Extract the [X, Y] coordinate from the center of the cell holding the provided text.  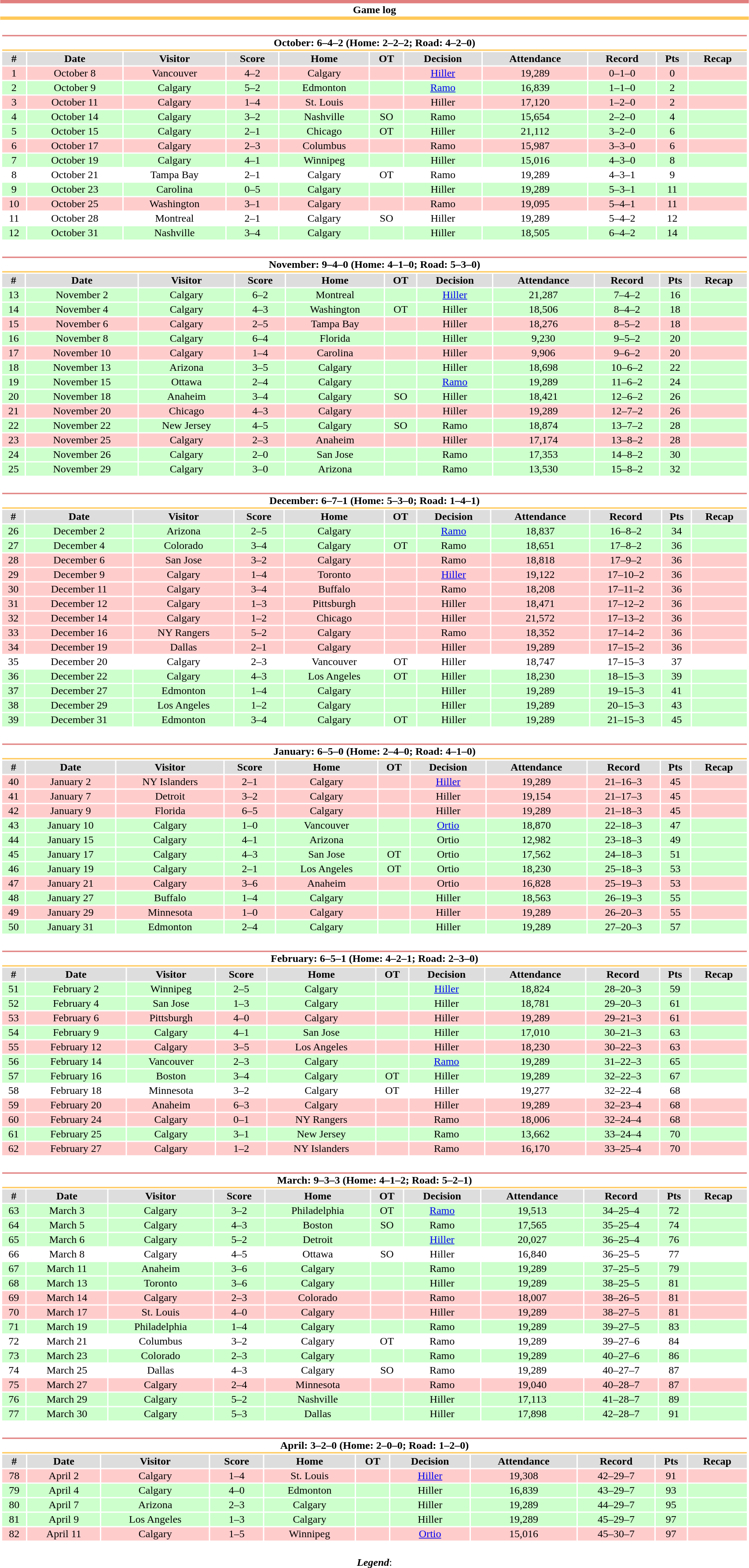
42–29–7 [616, 1476]
89 [674, 1399]
36–25–5 [621, 1254]
25–19–3 [624, 884]
7–4–2 [627, 295]
March 19 [67, 1327]
86 [674, 1356]
December 22 [79, 676]
January 9 [70, 811]
October: 6–4–2 (Home: 2–2–2; Road: 4–2–0) [374, 43]
44–29–7 [616, 1505]
March 13 [67, 1283]
December 12 [79, 604]
46 [13, 869]
40–28–7 [621, 1385]
2–2–0 [622, 117]
41–28–7 [621, 1399]
16,828 [536, 884]
November 10 [82, 353]
19,095 [535, 204]
4–3–1 [622, 175]
October 9 [75, 88]
17–11–2 [626, 589]
March 25 [67, 1370]
3–0 [261, 469]
9,906 [543, 353]
2–0 [261, 454]
38–27–5 [621, 1312]
1–5 [237, 1534]
17–8–2 [626, 546]
82 [14, 1534]
February 18 [76, 1090]
January 19 [70, 869]
10–6–2 [627, 367]
73 [14, 1356]
38–26–5 [621, 1298]
February 25 [76, 1134]
17–14–2 [626, 633]
33 [13, 633]
8–5–2 [627, 324]
33–25–4 [623, 1148]
25 [13, 469]
December 11 [79, 589]
34–25–4 [621, 1211]
April 9 [63, 1520]
35–25–4 [621, 1225]
21 [13, 411]
April 11 [63, 1534]
29 [13, 575]
19,040 [532, 1385]
18,837 [540, 531]
21,287 [543, 295]
29–20–3 [623, 1003]
5–3–1 [622, 190]
5–4–1 [622, 204]
February 9 [76, 1032]
32–22–4 [623, 1090]
19,513 [532, 1211]
December 19 [79, 647]
13–8–2 [627, 440]
32–23–4 [623, 1105]
21,112 [535, 132]
17,562 [536, 855]
19,308 [524, 1476]
15,987 [535, 146]
0–1 [241, 1119]
November 6 [82, 324]
November 22 [82, 425]
40 [13, 782]
5 [14, 132]
30–21–3 [623, 1032]
17–15–3 [626, 662]
27 [13, 546]
October 28 [75, 219]
10 [14, 204]
18,505 [535, 233]
22–18–3 [624, 826]
35 [13, 662]
29–21–3 [623, 1018]
18,874 [543, 425]
40–27–6 [621, 1356]
December 2 [79, 531]
66 [14, 1254]
31–22–3 [623, 1061]
December 16 [79, 633]
October 19 [75, 161]
75 [14, 1385]
October 17 [75, 146]
17–13–2 [626, 618]
6–4–2 [622, 233]
17,113 [532, 1399]
18–15–3 [626, 676]
18,208 [540, 589]
18,824 [535, 989]
32–24–4 [623, 1119]
February 24 [76, 1119]
Game log [374, 10]
January 17 [70, 855]
March 30 [67, 1414]
18,506 [543, 309]
January 21 [70, 884]
3 [14, 102]
December 6 [79, 560]
17–10–2 [626, 575]
February 14 [76, 1061]
18,421 [543, 396]
17–9–2 [626, 560]
23–18–3 [624, 840]
November 25 [82, 440]
April: 3–2–0 (Home: 2–0–0; Road: 1–2–0) [374, 1445]
25–18–3 [624, 869]
0–5 [253, 190]
45–29–7 [616, 1520]
38 [13, 705]
April 4 [63, 1491]
19,122 [540, 575]
February 20 [76, 1105]
12–6–2 [627, 396]
November 13 [82, 367]
36–25–4 [621, 1240]
December 14 [79, 618]
18,698 [543, 367]
November: 9–4–0 (Home: 4–1–0; Road: 5–3–0) [374, 265]
March 8 [67, 1254]
December 9 [79, 575]
November 26 [82, 454]
38–25–5 [621, 1283]
March 29 [67, 1399]
54 [13, 1032]
February 4 [76, 1003]
17,010 [535, 1032]
15–8–2 [627, 469]
13–7–2 [627, 425]
November 4 [82, 309]
16–8–2 [626, 531]
80 [14, 1505]
18,352 [540, 633]
6–5 [250, 811]
17,898 [532, 1414]
February 27 [76, 1148]
March 11 [67, 1269]
21–17–3 [624, 797]
October 14 [75, 117]
8–4–2 [627, 309]
17,353 [543, 454]
95 [671, 1505]
62 [13, 1148]
58 [13, 1090]
26–19–3 [624, 898]
November 2 [82, 295]
March 23 [67, 1356]
October 11 [75, 102]
November 29 [82, 469]
6–4 [261, 338]
January 31 [70, 927]
3–2–0 [622, 132]
4–2 [253, 73]
37–25–5 [621, 1269]
1–2–0 [622, 102]
December 20 [79, 662]
December: 6–7–1 (Home: 5–3–0; Road: 1–4–1) [374, 501]
13 [13, 295]
January 2 [70, 782]
18,276 [543, 324]
19,154 [536, 797]
42 [13, 811]
March 21 [67, 1341]
16,170 [535, 1148]
28–20–3 [623, 989]
48 [13, 898]
24–18–3 [624, 855]
12–7–2 [627, 411]
January 10 [70, 826]
15 [13, 324]
March 5 [67, 1225]
February 6 [76, 1018]
December 27 [79, 691]
20,027 [532, 1240]
18,007 [532, 1298]
5–3 [239, 1414]
October 23 [75, 190]
April 7 [63, 1505]
39–27–6 [621, 1341]
21–15–3 [626, 720]
60 [13, 1119]
18,870 [536, 826]
19,277 [535, 1090]
26–20–3 [624, 913]
16,840 [532, 1254]
30–22–3 [623, 1047]
October 8 [75, 73]
3–3–0 [622, 146]
31 [13, 604]
17,120 [535, 102]
18,818 [540, 560]
January 29 [70, 913]
43–29–7 [616, 1491]
23 [13, 440]
March 17 [67, 1312]
November 18 [82, 396]
13,662 [535, 1134]
1–1–0 [622, 88]
20–15–3 [626, 705]
October 15 [75, 132]
October 31 [75, 233]
March: 9–3–3 (Home: 4–1–2; Road: 5–2–1) [374, 1181]
69 [14, 1298]
17 [13, 353]
71 [14, 1327]
March 27 [67, 1385]
11–6–2 [627, 382]
18,651 [540, 546]
5–4–2 [622, 219]
42–28–7 [621, 1414]
January 27 [70, 898]
18,006 [535, 1119]
45–30–7 [616, 1534]
7 [14, 161]
February 2 [76, 989]
78 [14, 1476]
39–27–5 [621, 1327]
February: 6–5–1 (Home: 4–2–1; Road: 2–3–0) [374, 959]
13,530 [543, 469]
21–18–3 [624, 811]
December 4 [79, 546]
April 2 [63, 1476]
19 [13, 382]
21–16–3 [624, 782]
0 [672, 73]
44 [13, 840]
9,230 [543, 338]
December 31 [79, 720]
14–8–2 [627, 454]
32–22–3 [623, 1076]
4–3–0 [622, 161]
October 21 [75, 175]
March 3 [67, 1211]
November 20 [82, 411]
1 [14, 73]
56 [13, 1061]
33–24–4 [623, 1134]
6–2 [261, 295]
17,174 [543, 440]
18,747 [540, 662]
19–15–3 [626, 691]
83 [674, 1327]
January 7 [70, 797]
6–3 [241, 1105]
February 12 [76, 1047]
27–20–3 [624, 927]
17–15–2 [626, 647]
93 [671, 1491]
21,572 [540, 618]
February 16 [76, 1076]
52 [13, 1003]
18,563 [536, 898]
January: 6–5–0 (Home: 2–4–0; Road: 4–1–0) [374, 751]
40–27–7 [621, 1370]
18,471 [540, 604]
November 15 [82, 382]
12,982 [536, 840]
64 [14, 1225]
18,781 [535, 1003]
March 6 [67, 1240]
October 25 [75, 204]
January 15 [70, 840]
17,565 [532, 1225]
9–6–2 [627, 353]
17–12–2 [626, 604]
50 [13, 927]
March 14 [67, 1298]
November 8 [82, 338]
0–1–0 [622, 73]
84 [674, 1341]
9–5–2 [627, 338]
December 29 [79, 705]
15,654 [535, 117]
